Determine the (X, Y) coordinate at the center of the cell enclosing the given text.  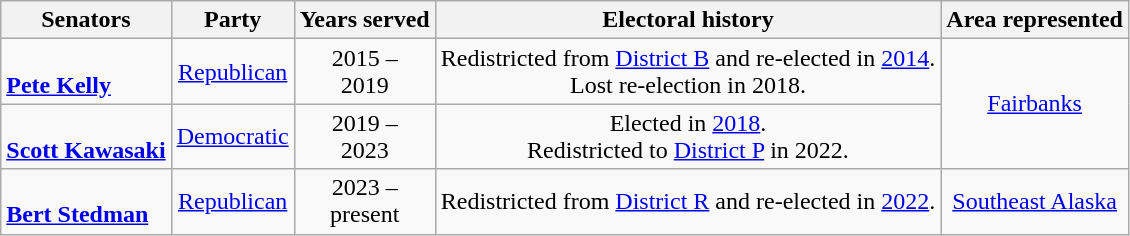
2023 – present (364, 202)
Elected in 2018.Redistricted to District P in 2022. (688, 136)
Party (232, 20)
Southeast Alaska (1035, 202)
Years served (364, 20)
Redistricted from District R and re-elected in 2022. (688, 202)
Democratic (232, 136)
2015 – 2019 (364, 72)
Electoral history (688, 20)
Area represented (1035, 20)
Bert Stedman (86, 202)
Fairbanks (1035, 104)
2019 – 2023 (364, 136)
Senators (86, 20)
Scott Kawasaki (86, 136)
Pete Kelly (86, 72)
Redistricted from District B and re-elected in 2014.Lost re-election in 2018. (688, 72)
